Return (x, y) of the center of cell containing provided text 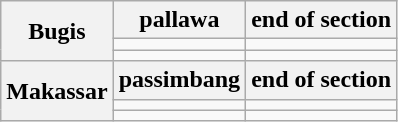
Makassar (57, 91)
passimbang (179, 80)
pallawa (179, 20)
Bugis (57, 31)
